Return (x, y) of the center of cell containing provided text 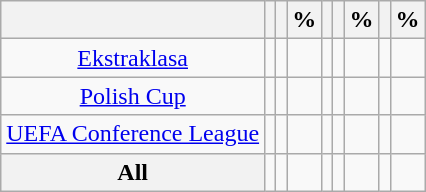
All (133, 172)
UEFA Conference League (133, 134)
Ekstraklasa (133, 58)
Polish Cup (133, 96)
